Return the (X, Y) coordinate for the center point of the cell that contains the specified text.  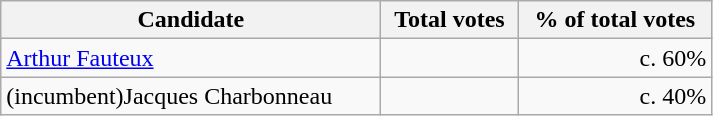
% of total votes (615, 20)
(incumbent)Jacques Charbonneau (191, 96)
Total votes (450, 20)
Arthur Fauteux (191, 58)
c. 40% (615, 96)
c. 60% (615, 58)
Candidate (191, 20)
